Locate the cell with the specified text and output its [X, Y] center coordinate. 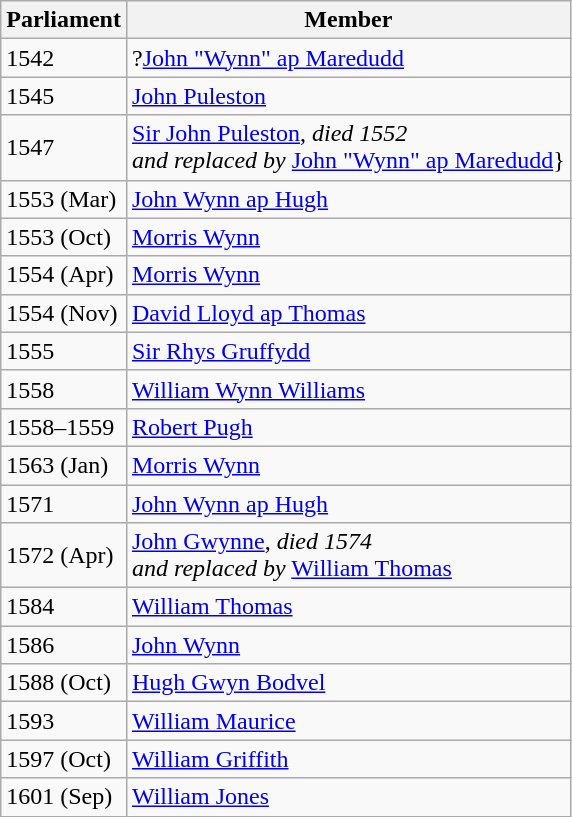
1553 (Mar) [64, 199]
1572 (Apr) [64, 556]
1563 (Jan) [64, 465]
Sir John Puleston, died 1552 and replaced by John "Wynn" ap Maredudd} [348, 148]
1571 [64, 503]
1584 [64, 607]
1597 (Oct) [64, 759]
William Wynn Williams [348, 389]
William Jones [348, 797]
William Maurice [348, 721]
1558–1559 [64, 427]
John Puleston [348, 96]
John Gwynne, died 1574 and replaced by William Thomas [348, 556]
John Wynn [348, 645]
1586 [64, 645]
Parliament [64, 20]
?John "Wynn" ap Maredudd [348, 58]
Robert Pugh [348, 427]
William Thomas [348, 607]
1542 [64, 58]
1588 (Oct) [64, 683]
1554 (Apr) [64, 275]
Sir Rhys Gruffydd [348, 351]
1547 [64, 148]
1558 [64, 389]
1593 [64, 721]
David Lloyd ap Thomas [348, 313]
1601 (Sep) [64, 797]
1554 (Nov) [64, 313]
1545 [64, 96]
Hugh Gwyn Bodvel [348, 683]
William Griffith [348, 759]
Member [348, 20]
1553 (Oct) [64, 237]
1555 [64, 351]
